Detect which cell encompasses the target text, then output its (X, Y) center coordinate. 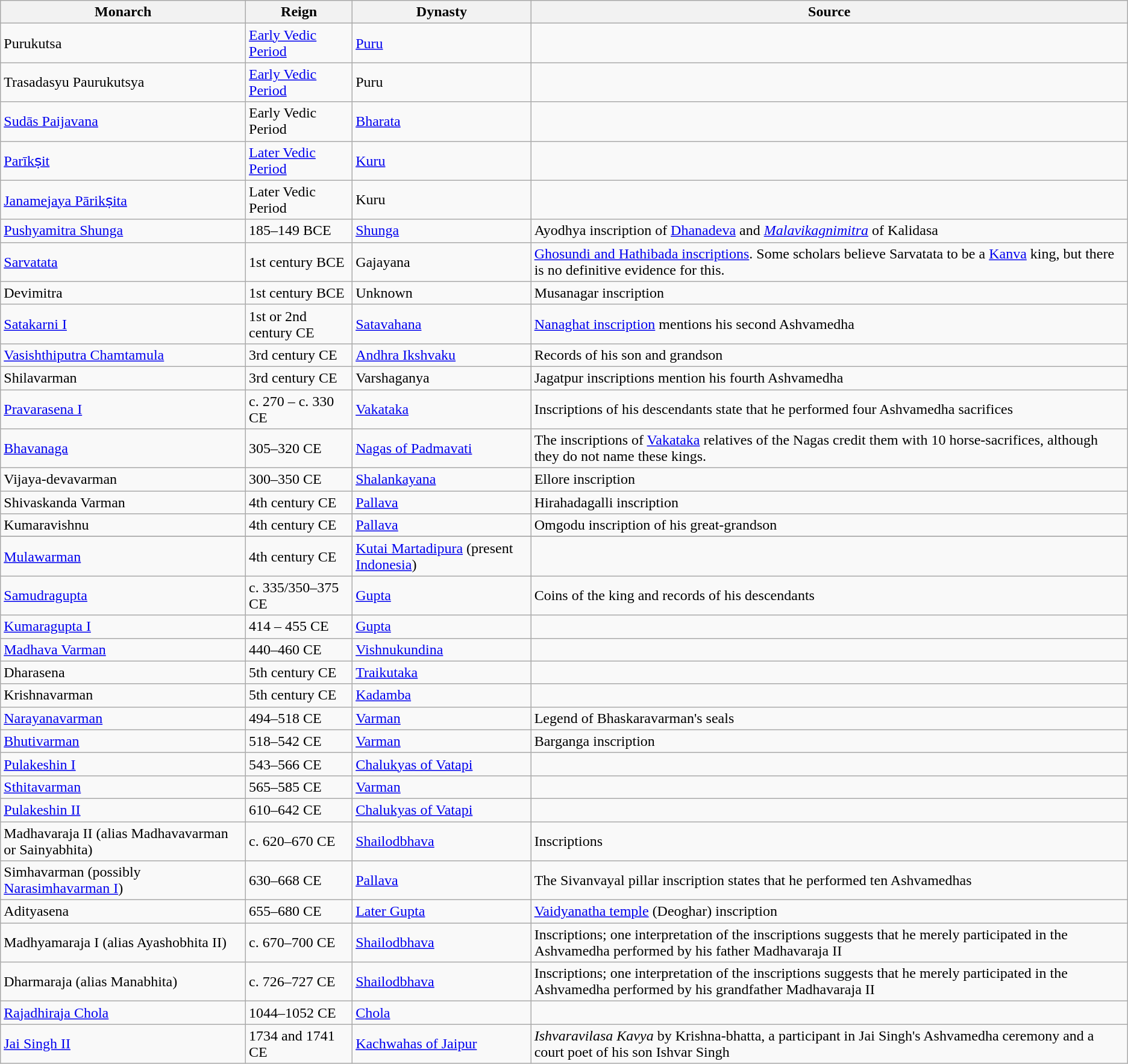
Kumaragupta I (123, 627)
Ellore inscription (829, 480)
Kumaravishnu (123, 525)
Dynasty (442, 12)
Ghosundi and Hathibada inscriptions. Some scholars believe Sarvatata to be a Kanva king, but there is no definitive evidence for this. (829, 261)
Chola (442, 1013)
Dharmaraja (alias Manabhita) (123, 982)
Inscriptions (829, 841)
Unknown (442, 293)
Jagatpur inscriptions mention his fourth Ashvamedha (829, 378)
Legend of Bhaskaravarman's seals (829, 718)
Sudās Paijavana (123, 122)
Janamejaya Pārikṣita (123, 200)
Bharata (442, 122)
305–320 CE (299, 448)
Vishnukundina (442, 649)
Satakarni I (123, 324)
1734 and 1741 CE (299, 1044)
Madhava Varman (123, 649)
Source (829, 12)
Vijaya-devavarman (123, 480)
Nanaghat inscription mentions his second Ashvamedha (829, 324)
Madhavaraja II (alias Madhavavarman or Sainyabhita) (123, 841)
Krishnavarman (123, 695)
Vasishthiputra Chamtamula (123, 355)
Musanagar inscription (829, 293)
Purukutsa (123, 43)
Pulakeshin II (123, 810)
Vakataka (442, 408)
Shunga (442, 231)
Mulawarman (123, 557)
Shalankayana (442, 480)
Traikutaka (442, 672)
655–680 CE (299, 912)
Pulakeshin I (123, 764)
1st or 2nd century CE (299, 324)
565–585 CE (299, 787)
Hirahadagalli inscription (829, 502)
Nagas of Padmavati (442, 448)
Shilavarman (123, 378)
Satavahana (442, 324)
Jai Singh II (123, 1044)
Vaidyanatha temple (Deoghar) inscription (829, 912)
The Sivanvayal pillar inscription states that he performed ten Ashvamedhas (829, 881)
440–460 CE (299, 649)
Samudragupta (123, 595)
Bhavanaga (123, 448)
Barganga inscription (829, 741)
Simhavarman (possibly Narasimhavarman I) (123, 881)
518–542 CE (299, 741)
Monarch (123, 12)
610–642 CE (299, 810)
c. 270 – c. 330 CE (299, 408)
630–668 CE (299, 881)
Reign (299, 12)
494–518 CE (299, 718)
Omgodu inscription of his great-grandson (829, 525)
Dharasena (123, 672)
Kadamba (442, 695)
Ayodhya inscription of Dhanadeva and Malavikagnimitra of Kalidasa (829, 231)
300–350 CE (299, 480)
c. 726–727 CE (299, 982)
Coins of the king and records of his descendants (829, 595)
Narayanavarman (123, 718)
c. 670–700 CE (299, 942)
Later Gupta (442, 912)
Pravarasena I (123, 408)
Devimitra (123, 293)
Kachwahas of Jaipur (442, 1044)
414 – 455 CE (299, 627)
Parīkṣit (123, 160)
Sarvatata (123, 261)
Shivaskanda Varman (123, 502)
Adityasena (123, 912)
Gajayana (442, 261)
Bhutivarman (123, 741)
Andhra Ikshvaku (442, 355)
1044–1052 CE (299, 1013)
c. 620–670 CE (299, 841)
Rajadhiraja Chola (123, 1013)
Pushyamitra Shunga (123, 231)
Inscriptions of his descendants state that he performed four Ashvamedha sacrifices (829, 408)
Trasadasyu Paurukutsya (123, 82)
Inscriptions; one interpretation of the inscriptions suggests that he merely participated in the Ashvamedha performed by his father Madhavaraja II (829, 942)
185–149 BCE (299, 231)
The inscriptions of Vakataka relatives of the Nagas credit them with 10 horse-sacrifices, although they do not name these kings. (829, 448)
Varshaganya (442, 378)
543–566 CE (299, 764)
c. 335/350–375 CE (299, 595)
Records of his son and grandson (829, 355)
Kutai Martadipura (present Indonesia) (442, 557)
Sthitavarman (123, 787)
Ishvaravilasa Kavya by Krishna-bhatta, a participant in Jai Singh's Ashvamedha ceremony and a court poet of his son Ishvar Singh (829, 1044)
Madhyamaraja I (alias Ayashobhita II) (123, 942)
